Capture the cell that displays the provided text and extract its [X, Y] central coordinate. 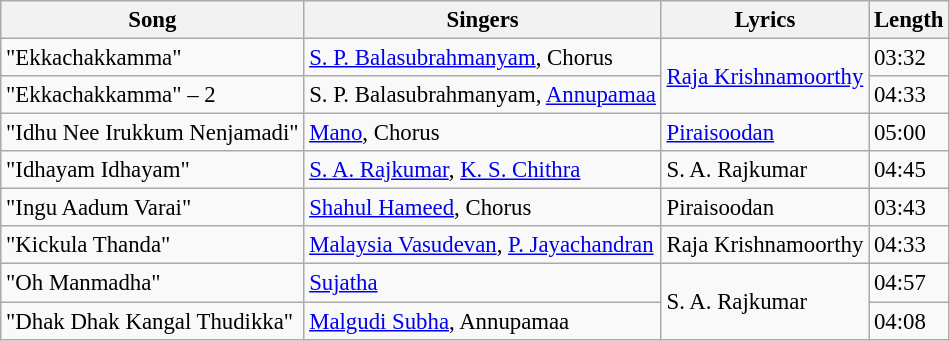
"Ekkachakkamma" – 2 [152, 95]
Singers [482, 20]
03:43 [909, 208]
S. P. Balasubrahmanyam, Chorus [482, 58]
Mano, Chorus [482, 133]
Malaysia Vasudevan, P. Jayachandran [482, 245]
S. A. Rajkumar, K. S. Chithra [482, 170]
Song [152, 20]
"Ekkachakkamma" [152, 58]
03:32 [909, 58]
Malgudi Subha, Annupamaa [482, 321]
Sujatha [482, 283]
"Oh Manmadha" [152, 283]
"Kickula Thanda" [152, 245]
"Dhak Dhak Kangal Thudikka" [152, 321]
Length [909, 20]
"Ingu Aadum Varai" [152, 208]
04:08 [909, 321]
Shahul Hameed, Chorus [482, 208]
S. P. Balasubrahmanyam, Annupamaa [482, 95]
"Idhu Nee Irukkum Nenjamadi" [152, 133]
"Idhayam Idhayam" [152, 170]
04:57 [909, 283]
04:45 [909, 170]
Lyrics [764, 20]
05:00 [909, 133]
